Locate the cell with the specified text and output its (X, Y) center coordinate. 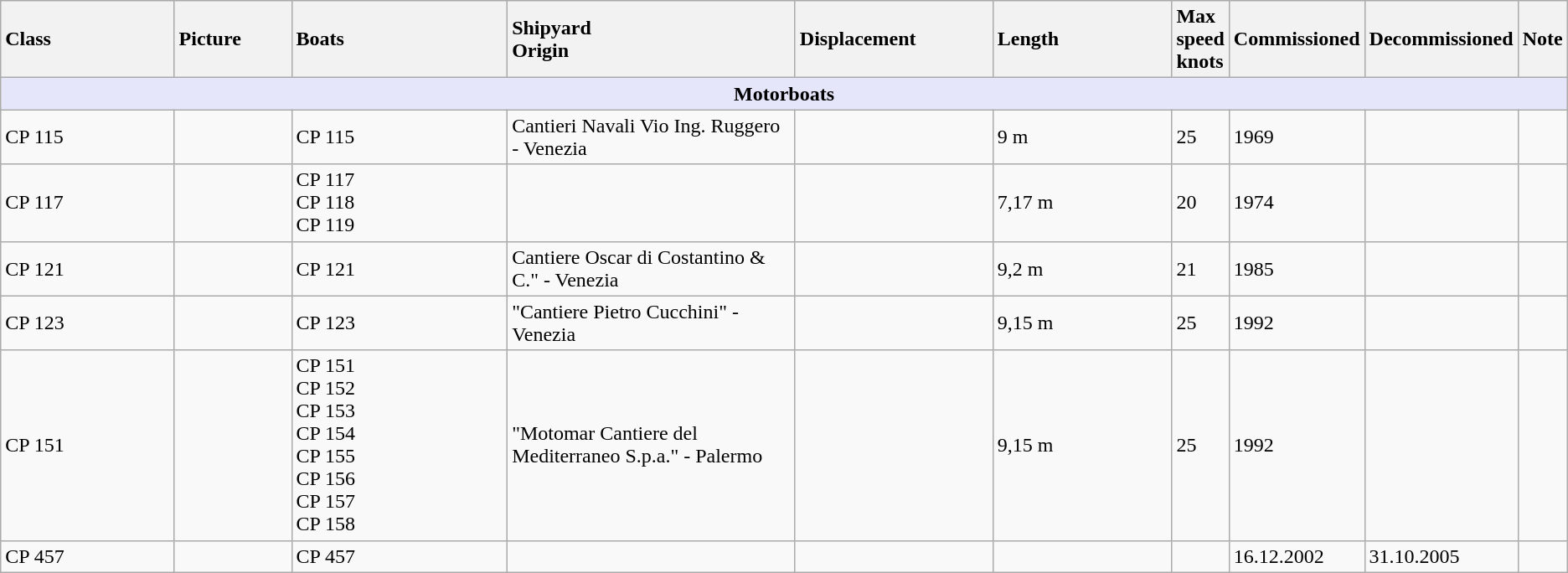
Maxspeedknots (1200, 39)
Decommissioned (1441, 39)
CP 151CP 152CP 153CP 154CP 155CP 156CP 157CP 158 (400, 446)
"Motomar Cantiere del Mediterraneo S.p.a." - Palermo (652, 446)
Motorboats (784, 94)
"Cantiere Pietro Cucchini" - Venezia (652, 323)
Class (87, 39)
31.10.2005 (1441, 556)
ShipyardOrigin (652, 39)
CP 117CP 118CP 119 (400, 203)
9,2 m (1082, 268)
16.12.2002 (1297, 556)
1974 (1297, 203)
Cantieri Navali Vio Ing. Ruggero - Venezia (652, 137)
9 m (1082, 137)
1985 (1297, 268)
21 (1200, 268)
Length (1082, 39)
1969 (1297, 137)
20 (1200, 203)
Picture (233, 39)
Displacement (894, 39)
7,17 m (1082, 203)
CP 117 (87, 203)
Cantiere Oscar di Costantino & C." - Venezia (652, 268)
Boats (400, 39)
CP 151 (87, 446)
Commissioned (1297, 39)
Note (1543, 39)
